Determine the [x, y] coordinate at the center of the cell enclosing the given text.  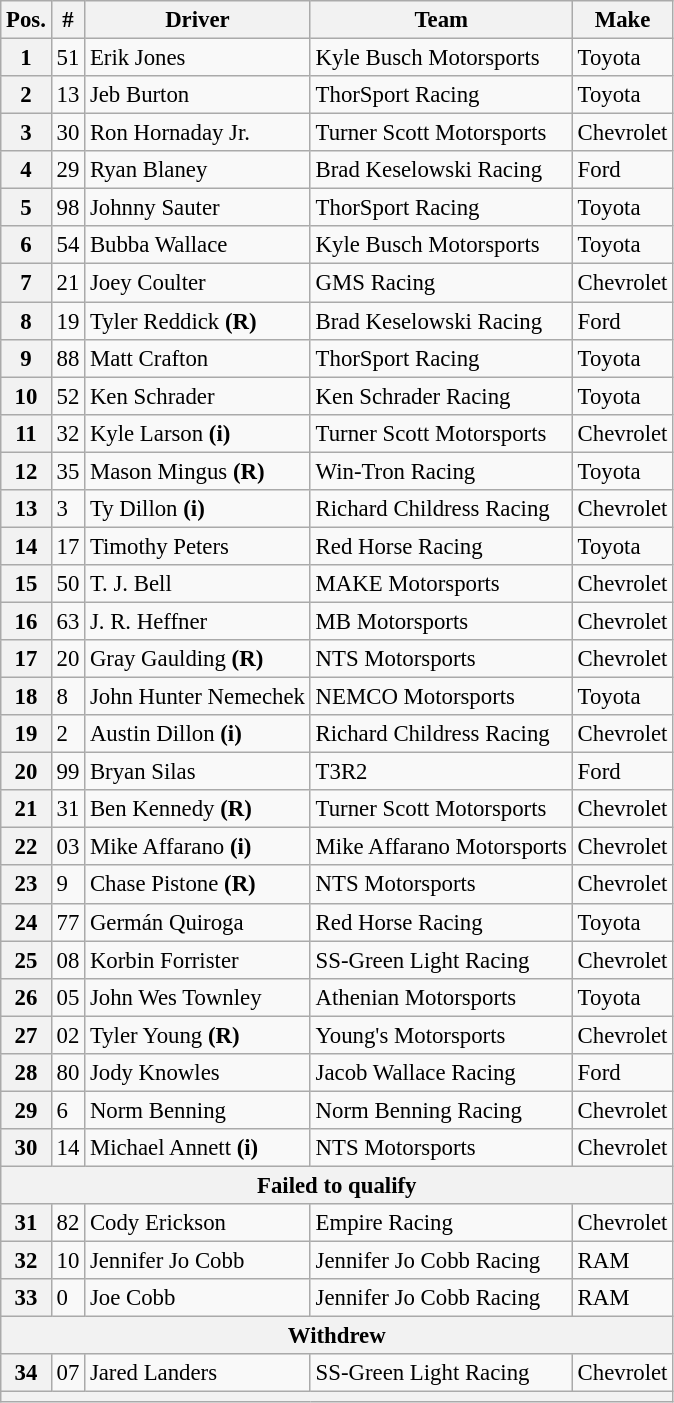
Failed to qualify [337, 1185]
Cody Erickson [198, 1223]
Team [441, 20]
NEMCO Motorsports [441, 697]
23 [26, 885]
88 [68, 358]
Gray Gaulding (R) [198, 659]
Ben Kennedy (R) [198, 809]
Korbin Forrister [198, 960]
Tyler Young (R) [198, 1035]
16 [26, 621]
Mason Mingus (R) [198, 471]
08 [68, 960]
J. R. Heffner [198, 621]
Make [622, 20]
MAKE Motorsports [441, 584]
Tyler Reddick (R) [198, 321]
Timothy Peters [198, 546]
22 [26, 847]
Joey Coulter [198, 283]
0 [68, 1298]
Kyle Larson (i) [198, 433]
99 [68, 772]
52 [68, 396]
12 [26, 471]
63 [68, 621]
Athenian Motorsports [441, 997]
Austin Dillon (i) [198, 734]
18 [26, 697]
98 [68, 208]
John Hunter Nemechek [198, 697]
T. J. Bell [198, 584]
82 [68, 1223]
26 [26, 997]
Johnny Sauter [198, 208]
Withdrew [337, 1336]
Jared Landers [198, 1373]
T3R2 [441, 772]
05 [68, 997]
Bryan Silas [198, 772]
Ryan Blaney [198, 170]
Matt Crafton [198, 358]
Pos. [26, 20]
33 [26, 1298]
02 [68, 1035]
Erik Jones [198, 58]
GMS Racing [441, 283]
11 [26, 433]
Jennifer Jo Cobb [198, 1261]
7 [26, 283]
25 [26, 960]
Empire Racing [441, 1223]
John Wes Townley [198, 997]
Chase Pistone (R) [198, 885]
Michael Annett (i) [198, 1148]
28 [26, 1073]
80 [68, 1073]
Bubba Wallace [198, 245]
Mike Affarano Motorsports [441, 847]
Ron Hornaday Jr. [198, 133]
Jody Knowles [198, 1073]
Germán Quiroga [198, 922]
35 [68, 471]
Joe Cobb [198, 1298]
07 [68, 1373]
Driver [198, 20]
Win-Tron Racing [441, 471]
50 [68, 584]
MB Motorsports [441, 621]
Young's Motorsports [441, 1035]
34 [26, 1373]
4 [26, 170]
1 [26, 58]
77 [68, 922]
Jeb Burton [198, 95]
Mike Affarano (i) [198, 847]
Ken Schrader [198, 396]
5 [26, 208]
Jacob Wallace Racing [441, 1073]
Norm Benning [198, 1110]
Ty Dillon (i) [198, 509]
15 [26, 584]
# [68, 20]
54 [68, 245]
Ken Schrader Racing [441, 396]
24 [26, 922]
27 [26, 1035]
51 [68, 58]
Norm Benning Racing [441, 1110]
03 [68, 847]
